Identify which cell holds the provided text, then report its [X, Y] central coordinate. 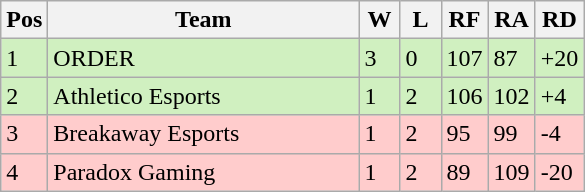
89 [464, 172]
RF [464, 20]
L [420, 20]
102 [512, 96]
+20 [560, 58]
95 [464, 134]
ORDER [204, 58]
99 [512, 134]
W [380, 20]
0 [420, 58]
106 [464, 96]
+4 [560, 96]
RA [512, 20]
RD [560, 20]
87 [512, 58]
Paradox Gaming [204, 172]
4 [24, 172]
Athletico Esports [204, 96]
107 [464, 58]
Team [204, 20]
109 [512, 172]
-20 [560, 172]
Breakaway Esports [204, 134]
Pos [24, 20]
-4 [560, 134]
